Determine the [X, Y] coordinate at the center of the cell enclosing the given text.  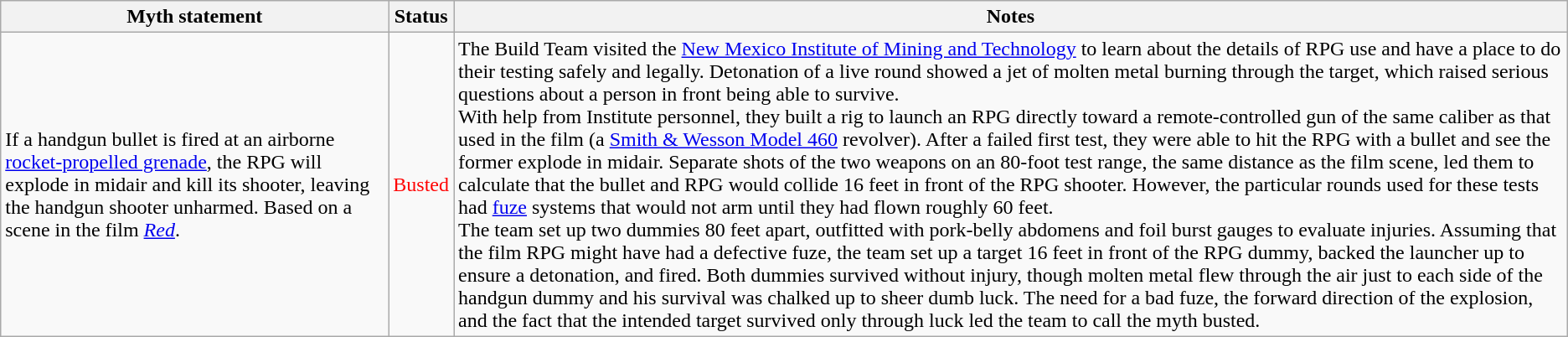
Notes [1011, 17]
Status [421, 17]
Busted [421, 184]
Myth statement [194, 17]
